Extract the (x, y) coordinate from the center of the cell holding the provided text.  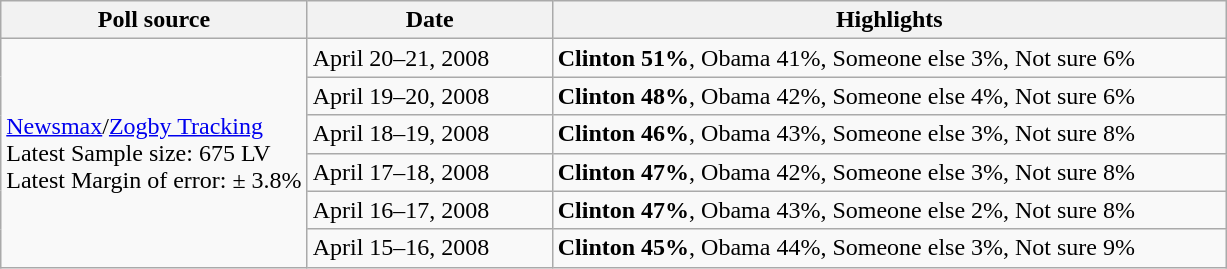
Clinton 51%, Obama 41%, Someone else 3%, Not sure 6% (889, 58)
April 17–18, 2008 (430, 172)
April 16–17, 2008 (430, 210)
April 15–16, 2008 (430, 248)
Clinton 48%, Obama 42%, Someone else 4%, Not sure 6% (889, 96)
April 20–21, 2008 (430, 58)
April 18–19, 2008 (430, 134)
Clinton 46%, Obama 43%, Someone else 3%, Not sure 8% (889, 134)
Poll source (154, 20)
Date (430, 20)
Highlights (889, 20)
Clinton 45%, Obama 44%, Someone else 3%, Not sure 9% (889, 248)
Clinton 47%, Obama 43%, Someone else 2%, Not sure 8% (889, 210)
Clinton 47%, Obama 42%, Someone else 3%, Not sure 8% (889, 172)
April 19–20, 2008 (430, 96)
Newsmax/Zogby TrackingLatest Sample size: 675 LV Latest Margin of error: ± 3.8% (154, 153)
